Find where the given text appears and provide that cell's center as (X, Y) coordinate. 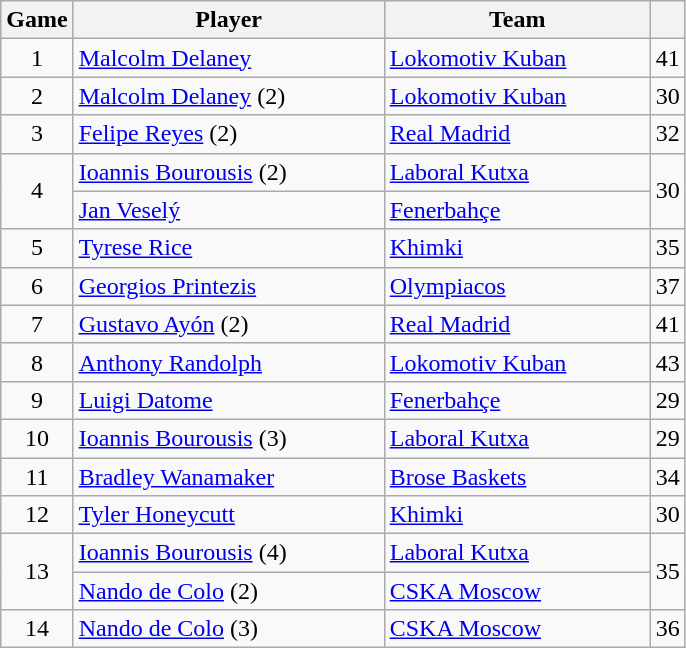
10 (37, 438)
1 (37, 58)
3 (37, 134)
Tyler Honeycutt (228, 515)
Gustavo Ayón (2) (228, 324)
Ioannis Bourousis (3) (228, 438)
2 (37, 96)
Ioannis Bourousis (2) (228, 172)
Player (228, 20)
Georgios Printezis (228, 286)
43 (668, 362)
Luigi Datome (228, 400)
Game (37, 20)
9 (37, 400)
36 (668, 629)
11 (37, 477)
14 (37, 629)
Ioannis Bourousis (4) (228, 553)
Bradley Wanamaker (228, 477)
Malcolm Delaney (2) (228, 96)
Jan Veselý (228, 210)
Nando de Colo (2) (228, 591)
Olympiacos (517, 286)
34 (668, 477)
Nando de Colo (3) (228, 629)
Brose Baskets (517, 477)
12 (37, 515)
8 (37, 362)
13 (37, 572)
Malcolm Delaney (228, 58)
Felipe Reyes (2) (228, 134)
Anthony Randolph (228, 362)
Team (517, 20)
6 (37, 286)
7 (37, 324)
4 (37, 191)
5 (37, 248)
Tyrese Rice (228, 248)
37 (668, 286)
32 (668, 134)
